Return [X, Y] of the center of cell containing provided text 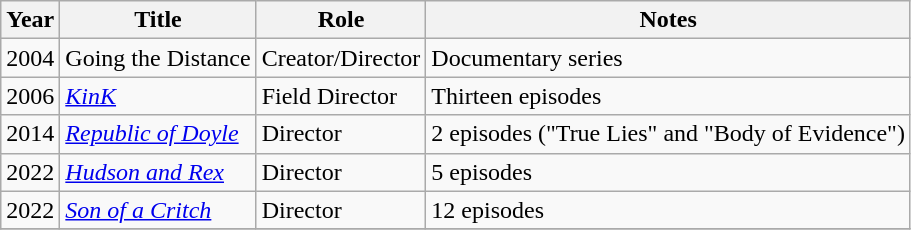
5 episodes [668, 172]
Creator/Director [341, 58]
Notes [668, 20]
Documentary series [668, 58]
KinK [158, 96]
Going the Distance [158, 58]
Role [341, 20]
Republic of Doyle [158, 134]
Field Director [341, 96]
12 episodes [668, 210]
2 episodes ("True Lies" and "Body of Evidence") [668, 134]
Title [158, 20]
Year [30, 20]
Thirteen episodes [668, 96]
2004 [30, 58]
2006 [30, 96]
Hudson and Rex [158, 172]
Son of a Critch [158, 210]
2014 [30, 134]
